Determine the (x, y) coordinate at the center of the cell enclosing the given text.  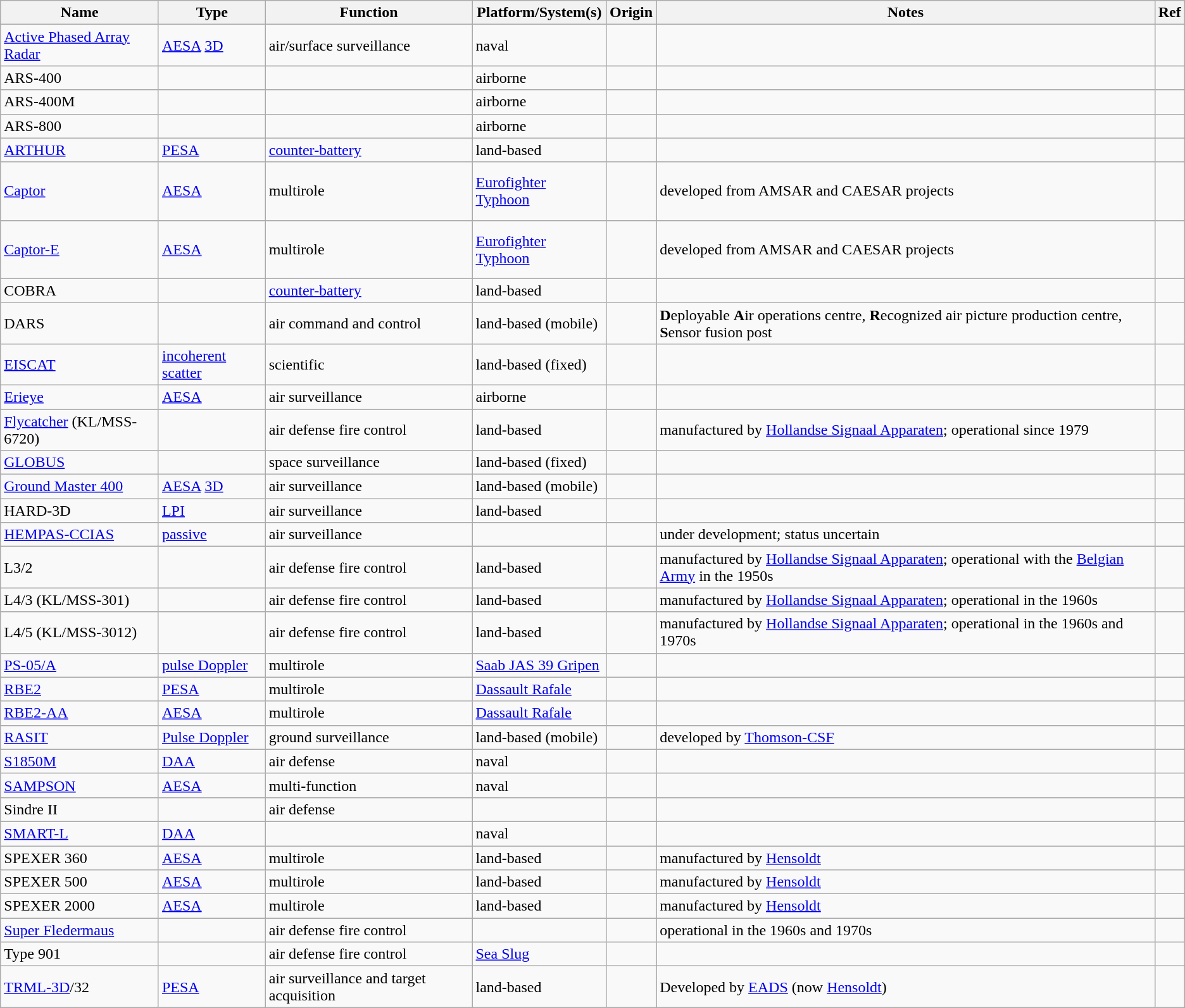
L4/3 (KL/MSS-301) (80, 600)
L4/5 (KL/MSS-3012) (80, 633)
developed by Thomson-CSF (906, 737)
Ref (1170, 13)
ground surveillance (368, 737)
Platform/System(s) (539, 13)
ARS-800 (80, 126)
HARD-3D (80, 511)
S1850M (80, 761)
Captor-E (80, 249)
Sindre II (80, 809)
air/surface surveillance (368, 46)
ARTHUR (80, 150)
Notes (906, 13)
GLOBUS (80, 463)
pulse Doppler (211, 665)
RBE2 (80, 689)
Active Phased Array Radar (80, 46)
LPI (211, 511)
SPEXER 2000 (80, 906)
RASIT (80, 737)
space surveillance (368, 463)
PS-05/A (80, 665)
HEMPAS-CCIAS (80, 535)
Name (80, 13)
under development; status uncertain (906, 535)
RBE2-AA (80, 713)
operational in the 1960s and 1970s (906, 930)
scientific (368, 364)
Origin (632, 13)
manufactured by Hollandse Signaal Apparaten; operational with the Belgian Army in the 1950s (906, 567)
Developed by EADS (now Hensoldt) (906, 987)
Saab JAS 39 Gripen (539, 665)
Captor (80, 191)
EISCAT (80, 364)
manufactured by Hollandse Signaal Apparaten; operational in the 1960s and 1970s (906, 633)
Erieye (80, 397)
incoherent scatter (211, 364)
Sea Slug (539, 954)
SAMPSON (80, 785)
L3/2 (80, 567)
TRML-3D/32 (80, 987)
air surveillance and target acquisition (368, 987)
passive (211, 535)
SPEXER 360 (80, 857)
ARS-400M (80, 102)
multi-function (368, 785)
air command and control (368, 323)
DARS (80, 323)
ARS-400 (80, 78)
Deployable Air operations centre, Recognized air picture production centre, Sensor fusion post (906, 323)
Type (211, 13)
SMART-L (80, 833)
Ground Master 400 (80, 487)
Type 901 (80, 954)
Super Fledermaus (80, 930)
manufactured by Hollandse Signaal Apparaten; operational in the 1960s (906, 600)
Pulse Doppler (211, 737)
manufactured by Hollandse Signaal Apparaten; operational since 1979 (906, 429)
Flycatcher (KL/MSS-6720) (80, 429)
Function (368, 13)
COBRA (80, 290)
SPEXER 500 (80, 882)
